From the cell containing the given text, extract its center point as (X, Y) coordinate. 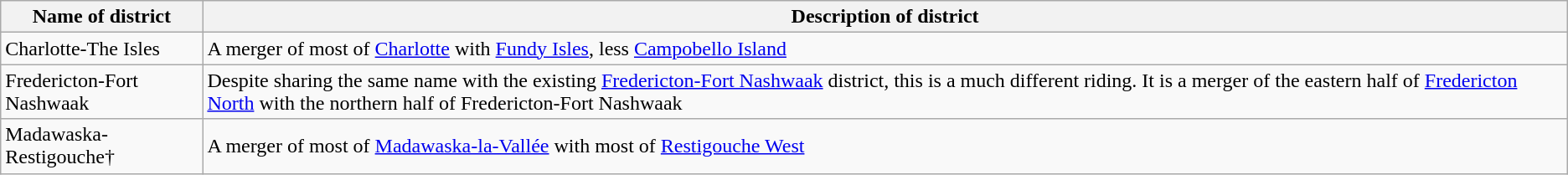
A merger of most of Madawaska-la-Vallée with most of Restigouche West (885, 146)
A merger of most of Charlotte with Fundy Isles, less Campobello Island (885, 49)
Charlotte-The Isles (102, 49)
Description of district (885, 17)
Fredericton-Fort Nashwaak (102, 92)
Name of district (102, 17)
Madawaska-Restigouche† (102, 146)
